Locate the cell with the specified text and output its [x, y] center coordinate. 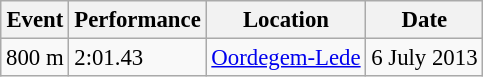
Location [286, 20]
Date [424, 20]
Performance [138, 20]
Oordegem-Lede [286, 58]
Event [35, 20]
2:01.43 [138, 58]
6 July 2013 [424, 58]
800 m [35, 58]
